Provide the (X, Y) coordinate of the cell's center where the given text is located.  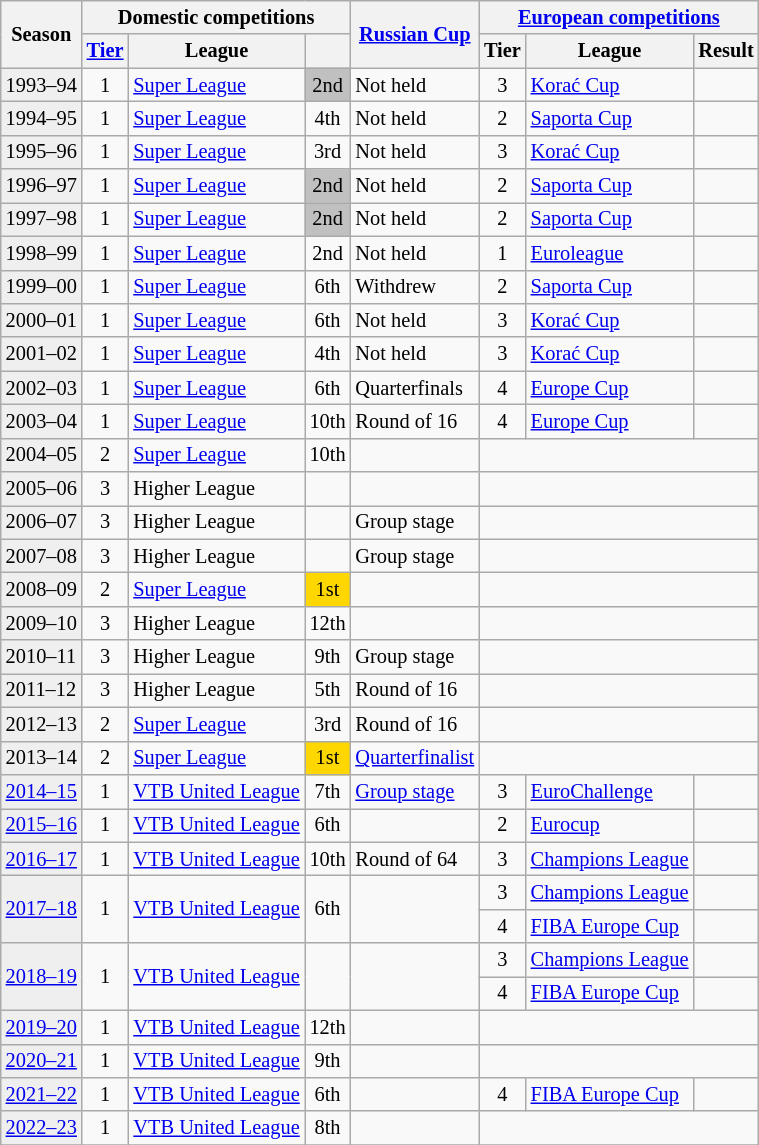
Domestic competitions (216, 17)
2005–06 (42, 489)
2000–01 (42, 320)
Eurocup (610, 825)
Euroleague (610, 253)
8th (328, 1128)
European competitions (618, 17)
Round of 64 (414, 859)
1998–99 (42, 253)
1994–95 (42, 118)
2012–13 (42, 724)
Season (42, 34)
1995–96 (42, 152)
2009–10 (42, 623)
2022–23 (42, 1128)
2008–09 (42, 589)
1999–00 (42, 287)
2013–14 (42, 758)
2007–08 (42, 556)
2020–21 (42, 1061)
2015–16 (42, 825)
2016–17 (42, 859)
Result (726, 51)
2001–02 (42, 354)
2018–19 (42, 976)
Quarterfinals (414, 388)
2011–12 (42, 690)
2019–20 (42, 1027)
2006–07 (42, 522)
2010–11 (42, 657)
2021–22 (42, 1094)
2002–03 (42, 388)
5th (328, 690)
1996–97 (42, 186)
Russian Cup (414, 34)
1997–98 (42, 219)
2017–18 (42, 908)
2003–04 (42, 421)
Quarterfinalist (414, 758)
Withdrew (414, 287)
1993–94 (42, 85)
7th (328, 791)
2004–05 (42, 455)
2014–15 (42, 791)
EuroChallenge (610, 791)
